Return (x, y) of the center of cell containing provided text 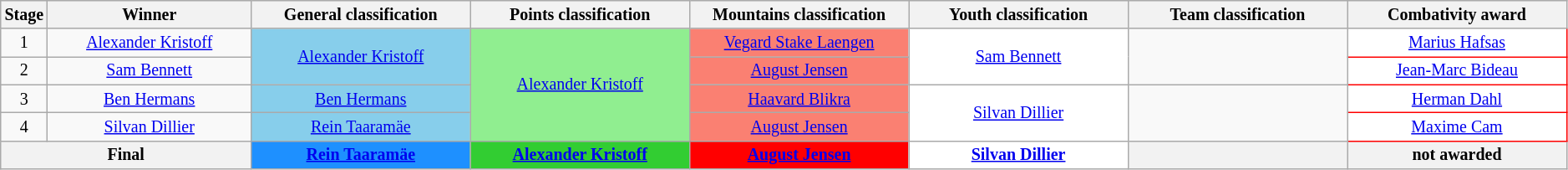
4 (24, 127)
Stage (24, 15)
Combativity award (1457, 15)
Maxime Cam (1457, 127)
Herman Dahl (1457, 99)
2 (24, 70)
3 (24, 99)
Mountains classification (799, 15)
Team classification (1237, 15)
1 (24, 44)
General classification (361, 15)
Winner (150, 15)
Final (126, 154)
Jean-Marc Bideau (1457, 70)
Youth classification (1018, 15)
Marius Hafsas (1457, 44)
Points classification (580, 15)
Vegard Stake Laengen (799, 44)
not awarded (1457, 154)
Haavard Blikra (799, 99)
